Locate the cell with the specified text and output its (X, Y) center coordinate. 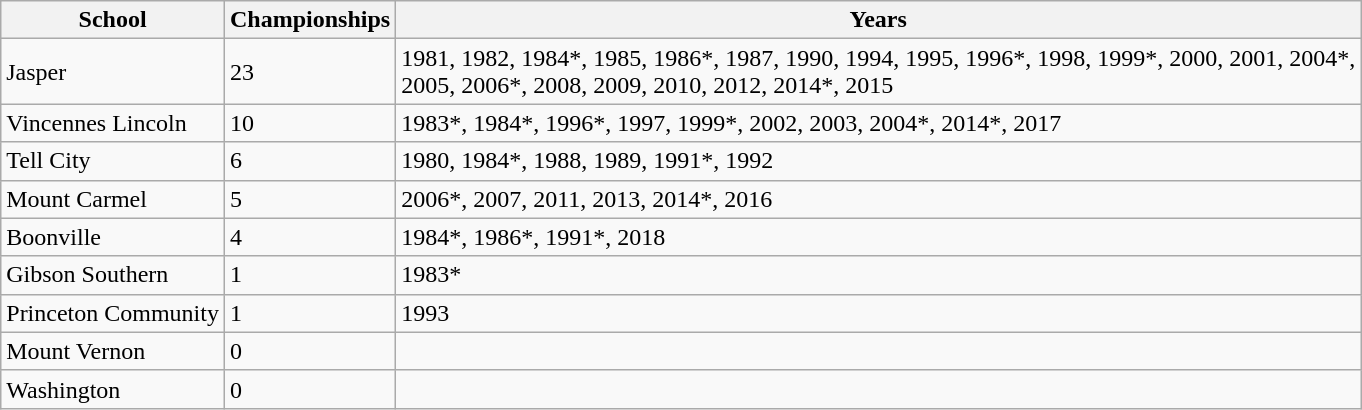
1981, 1982, 1984*, 1985, 1986*, 1987, 1990, 1994, 1995, 1996*, 1998, 1999*, 2000, 2001, 2004*,2005, 2006*, 2008, 2009, 2010, 2012, 2014*, 2015 (878, 72)
23 (310, 72)
4 (310, 237)
10 (310, 123)
1980, 1984*, 1988, 1989, 1991*, 1992 (878, 161)
Mount Carmel (113, 199)
5 (310, 199)
Tell City (113, 161)
Washington (113, 389)
Years (878, 20)
Jasper (113, 72)
Mount Vernon (113, 351)
1993 (878, 313)
Vincennes Lincoln (113, 123)
1983* (878, 275)
1983*, 1984*, 1996*, 1997, 1999*, 2002, 2003, 2004*, 2014*, 2017 (878, 123)
Boonville (113, 237)
6 (310, 161)
School (113, 20)
2006*, 2007, 2011, 2013, 2014*, 2016 (878, 199)
1984*, 1986*, 1991*, 2018 (878, 237)
Championships (310, 20)
Gibson Southern (113, 275)
Princeton Community (113, 313)
